Find where the given text appears and provide that cell's center as (X, Y) coordinate. 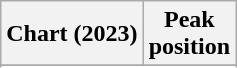
Chart (2023) (72, 34)
Peakposition (189, 34)
